From the cell containing the given text, extract its center point as (X, Y) coordinate. 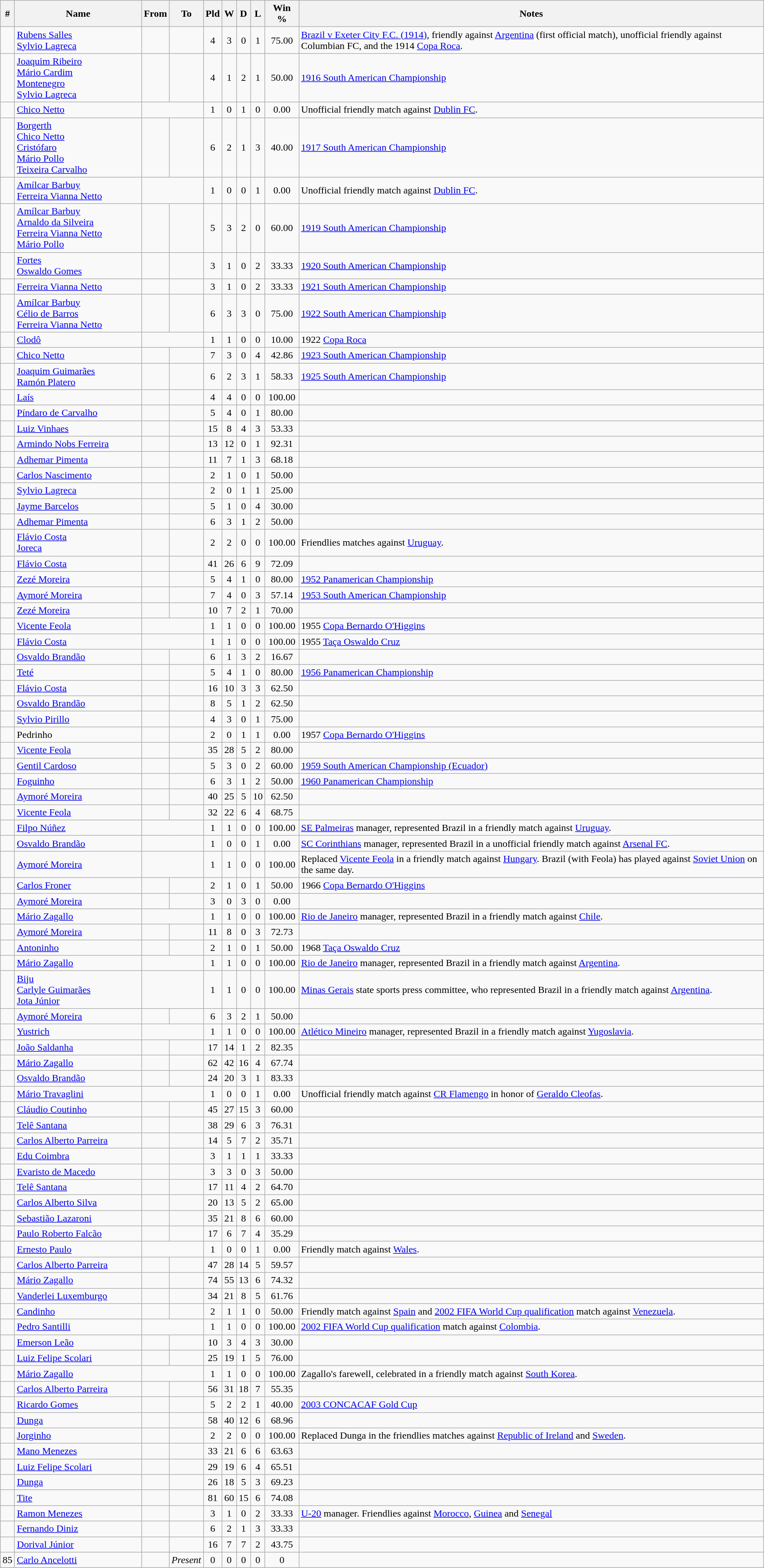
68.18 (282, 460)
Paulo Roberto Falcão (78, 1234)
Biju Carlyle Guimarães Jota Júnior (78, 990)
1917 South American Championship (531, 147)
Cláudio Coutinho (78, 1109)
Replaced Vicente Feola in a friendly match against Hungary. Brazil (with Feola) has played against Soviet Union on the same day. (531, 864)
Teté (78, 673)
42 (229, 1063)
Ramon Menezes (78, 1513)
57.14 (282, 595)
25.00 (282, 491)
58 (213, 1420)
Pedro Santilli (78, 1327)
76.31 (282, 1125)
Name (78, 14)
Joaquim Guimarães Ramón Platero (78, 376)
Tite (78, 1498)
55.35 (282, 1389)
1920 South American Championship (531, 265)
58.33 (282, 376)
1956 Panamerican Championship (531, 673)
60 (229, 1498)
Zagallo's farewell, celebrated in a friendly match against South Korea. (531, 1373)
76.00 (282, 1358)
Amílcar Barbuy Célio de Barros Ferreira Vianna Netto (78, 313)
31 (229, 1389)
24 (213, 1078)
Joaquim Ribeiro Mário Cardim Montenegro Sylvio Lagreca (78, 78)
41 (213, 564)
72.09 (282, 564)
70.00 (282, 610)
65.00 (282, 1203)
Antoninho (78, 948)
61.76 (282, 1296)
Pld (213, 14)
Candinho (78, 1311)
Friendlies matches against Uruguay. (531, 543)
74.08 (282, 1498)
92.31 (282, 444)
Sylvio Pirillo (78, 719)
Sebastião Lazaroni (78, 1218)
1952 Panamerican Championship (531, 579)
Edu Coimbra (78, 1156)
SC Corinthians manager, represented Brazil in a unofficial friendly match against Arsenal FC. (531, 843)
2003 CONCACAF Gold Cup (531, 1404)
Luiz Vinhaes (78, 429)
1922 Copa Roca (531, 340)
From (155, 14)
Gentil Cardoso (78, 766)
1919 South American Championship (531, 228)
Yustrich (78, 1032)
32 (213, 812)
35.29 (282, 1234)
Ernesto Paulo (78, 1249)
67.74 (282, 1063)
Rubens Salles Sylvio Lagreca (78, 40)
Emerson Leão (78, 1342)
1959 South American Championship (Ecuador) (531, 766)
Ricardo Gomes (78, 1404)
1966 Copa Bernardo O'Higgins (531, 885)
Jayme Barcelos (78, 506)
34 (213, 1296)
1957 Copa Bernardo O'Higgins (531, 735)
Minas Gerais state sports press committee, who represented Brazil in a friendly match against Argentina. (531, 990)
Mário Travaglini (78, 1094)
Jorginho (78, 1436)
Armindo Nobs Ferreira (78, 444)
Friendly match against Wales. (531, 1249)
D (243, 14)
Mano Menezes (78, 1451)
Atlético Mineiro manager, represented Brazil in a friendly match against Yugoslavia. (531, 1032)
Carlo Ancelotti (78, 1560)
Ferreira Vianna Netto (78, 287)
Flávio Costa Joreca (78, 543)
62 (213, 1063)
22 (229, 812)
33 (213, 1451)
1953 South American Championship (531, 595)
Carlos Nascimento (78, 475)
27 (229, 1109)
1955 Taça Oswaldo Cruz (531, 641)
Replaced Dunga in the friendlies matches against Republic of Ireland and Sweden. (531, 1436)
Rio de Janeiro manager, represented Brazil in a friendly match against Chile. (531, 917)
1960 Panamerican Championship (531, 781)
1916 South American Championship (531, 78)
Amílcar Barbuy Arnaldo da Silveira Ferreira Vianna Netto Mário Pollo (78, 228)
SE Palmeiras manager, represented Brazil in a friendly match against Uruguay. (531, 828)
83.33 (282, 1078)
Rio de Janeiro manager, represented Brazil in a friendly match against Argentina. (531, 963)
Vanderlei Luxemburgo (78, 1296)
João Saldanha (78, 1047)
59.57 (282, 1265)
9 (258, 564)
56 (213, 1389)
Borgerth Chico Netto Cristófaro Mário Pollo Teixeira Carvalho (78, 147)
Foguinho (78, 781)
68.75 (282, 812)
Amílcar Barbuy Ferreira Vianna Netto (78, 190)
1922 South American Championship (531, 313)
38 (213, 1125)
1955 Copa Bernardo O'Higgins (531, 626)
72.73 (282, 932)
Present (186, 1560)
63.63 (282, 1451)
1923 South American Championship (531, 355)
42.86 (282, 355)
W (229, 14)
55 (229, 1280)
16.67 (282, 657)
Dorival Júnior (78, 1544)
U-20 manager. Friendlies against Morocco, Guinea and Senegal (531, 1513)
Unofficial friendly match against CR Flamengo in honor of Geraldo Cleofas. (531, 1094)
L (258, 14)
53.33 (282, 429)
1968 Taça Oswaldo Cruz (531, 948)
Carlos Froner (78, 885)
To (186, 14)
1925 South American Championship (531, 376)
Pedrinho (78, 735)
Sylvio Lagreca (78, 491)
43.75 (282, 1544)
68.96 (282, 1420)
82.35 (282, 1047)
Carlos Alberto Silva (78, 1203)
1921 South American Championship (531, 287)
47 (213, 1265)
Clodô (78, 340)
74 (213, 1280)
2002 FIFA World Cup qualification match against Colombia. (531, 1327)
81 (213, 1498)
# (7, 14)
64.70 (282, 1187)
10.00 (282, 340)
45 (213, 1109)
Evaristo de Macedo (78, 1172)
35.71 (282, 1140)
85 (7, 1560)
Píndaro de Carvalho (78, 413)
Fernando Diniz (78, 1529)
Friendly match against Spain and 2002 FIFA World Cup qualification match against Venezuela. (531, 1311)
74.32 (282, 1280)
69.23 (282, 1482)
Fortes Oswaldo Gomes (78, 265)
Notes (531, 14)
Laís (78, 398)
Filpo Núñez (78, 828)
65.51 (282, 1467)
Win % (282, 14)
